Find where the given text appears and provide that cell's center as [X, Y] coordinate. 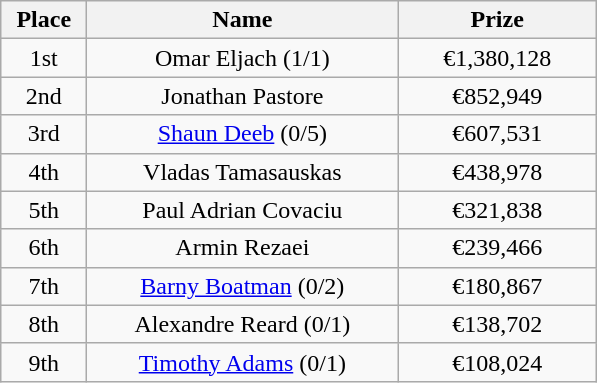
€180,867 [498, 286]
8th [44, 324]
€138,702 [498, 324]
Paul Adrian Covaciu [242, 210]
Armin Rezaei [242, 248]
€852,949 [498, 96]
4th [44, 172]
Place [44, 20]
€1,380,128 [498, 58]
6th [44, 248]
2nd [44, 96]
7th [44, 286]
€607,531 [498, 134]
Vladas Tamasauskas [242, 172]
Prize [498, 20]
Timothy Adams (0/1) [242, 362]
5th [44, 210]
€239,466 [498, 248]
Jonathan Pastore [242, 96]
Shaun Deeb (0/5) [242, 134]
Omar Eljach (1/1) [242, 58]
Barny Boatman (0/2) [242, 286]
€108,024 [498, 362]
€438,978 [498, 172]
9th [44, 362]
3rd [44, 134]
1st [44, 58]
Alexandre Reard (0/1) [242, 324]
€321,838 [498, 210]
Name [242, 20]
